Detect which cell encompasses the target text, then output its (X, Y) center coordinate. 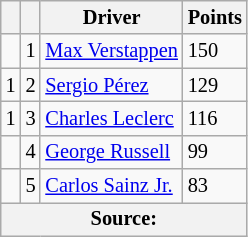
5 (31, 186)
Sergio Pérez (111, 85)
Carlos Sainz Jr. (111, 186)
Source: (124, 219)
2 (31, 85)
3 (31, 118)
Charles Leclerc (111, 118)
Driver (111, 17)
Points (215, 17)
George Russell (111, 152)
Max Verstappen (111, 51)
150 (215, 51)
4 (31, 152)
83 (215, 186)
99 (215, 152)
129 (215, 85)
116 (215, 118)
